Detect which cell encompasses the target text, then output its (x, y) center coordinate. 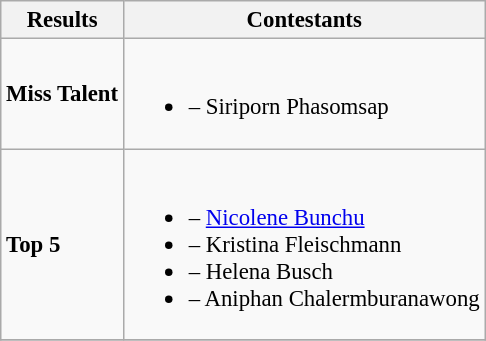
Top 5 (62, 244)
– Nicolene Bunchu – Kristina Fleischmann – Helena Busch – Aniphan Chalermburanawong (304, 244)
– Siriporn Phasomsap (304, 94)
Miss Talent (62, 94)
Results (62, 20)
Contestants (304, 20)
